Locate the cell with the specified text and output its [x, y] center coordinate. 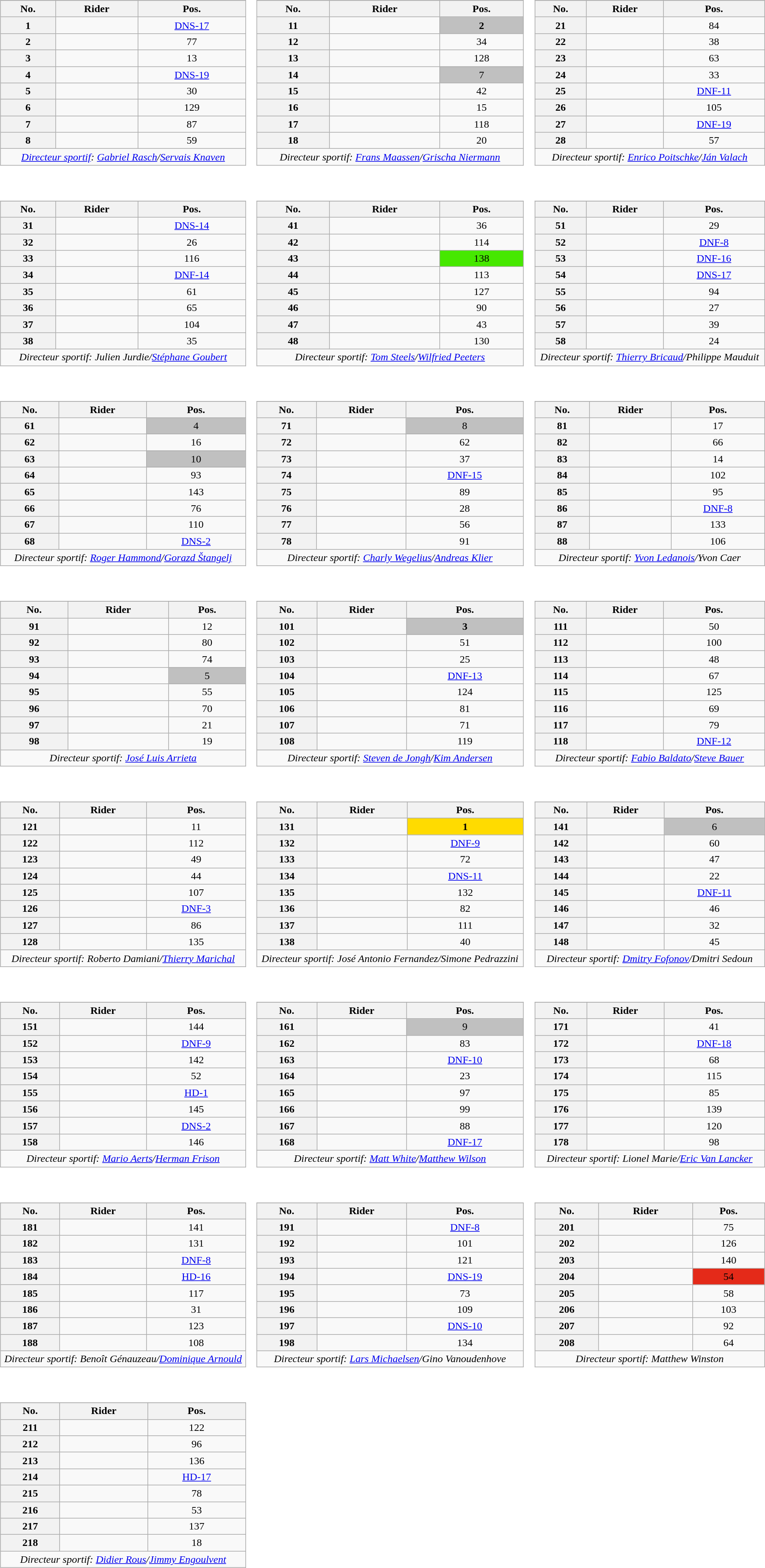
10 [196, 459]
DNF-17 [465, 1142]
49 [196, 859]
187 [30, 1326]
191 [287, 1227]
157 [30, 1125]
DNF-12 [714, 741]
59 [192, 141]
182 [30, 1244]
139 [714, 1109]
109 [465, 1309]
DNS-10 [465, 1326]
156 [30, 1109]
60 [714, 843]
186 [30, 1309]
No. Rider Pos. 71 8 72 62 73 37 74 DNF-15 75 89 76 28 77 56 78 91 Directeur sportif: Charly Wegelius/Andreas Klier [394, 478]
203 [567, 1260]
HD-16 [196, 1276]
217 [30, 1526]
177 [561, 1125]
192 [287, 1244]
167 [287, 1125]
No. Rider Pos. 101 3 102 51 103 25 104 DNF-13 105 124 106 81 107 71 108 119 Directeur sportif: Steven de Jongh/Kim Andersen [394, 678]
69 [714, 709]
129 [192, 108]
DNF-10 [465, 1060]
Directeur sportif: Yvon Ledanois/Yvon Caer [650, 558]
196 [287, 1309]
154 [30, 1076]
HD-17 [196, 1477]
20 [482, 141]
Directeur sportif: Mario Aerts/Herman Frison [123, 1158]
147 [561, 925]
178 [561, 1142]
152 [30, 1043]
155 [30, 1093]
173 [561, 1060]
Directeur sportif: José Luis Arrieta [123, 758]
Directeur sportif: Roger Hammond/Gorazd Štangelj [123, 558]
DNF-15 [464, 475]
9 [465, 1027]
158 [30, 1142]
Directeur sportif: Thierry Bricaud/Philippe Mauduit [650, 357]
Directeur sportif: Benoît Génauzeau/Dominique Arnould [123, 1359]
208 [567, 1342]
165 [287, 1093]
161 [287, 1027]
181 [30, 1227]
Directeur sportif: Charly Wegelius/Andreas Klier [390, 558]
172 [561, 1043]
Directeur sportif: Enrico Poitschke/Ján Valach [650, 157]
Directeur sportif: Gabriel Rasch/Servais Knaven [123, 157]
164 [287, 1076]
151 [30, 1027]
DNF-3 [196, 909]
Directeur sportif: Matthew Winston [650, 1359]
No. Rider Pos. 191 DNF-8 192 101 193 121 194 DNS-19 195 73 196 109 197 DNS-10 198 134 Directeur sportif: Lars Michaelsen/Gino Vanoudenhove [394, 1279]
216 [30, 1510]
Directeur sportif: Lionel Marie/Eric Van Lancker [650, 1158]
Directeur sportif: José Antonio Fernandez/Simone Pedrazzini [390, 958]
195 [287, 1293]
119 [465, 741]
205 [567, 1293]
29 [714, 225]
204 [567, 1276]
162 [287, 1043]
185 [30, 1293]
176 [561, 1109]
DNF-13 [465, 676]
DNF-19 [714, 124]
79 [714, 725]
168 [287, 1142]
197 [287, 1326]
214 [30, 1477]
110 [196, 525]
198 [287, 1342]
No. Rider Pos. 41 36 42 114 43 138 44 113 45 127 46 90 47 43 48 130 Directeur sportif: Tom Steels/Wilfried Peeters [394, 277]
39 [714, 324]
184 [30, 1276]
19 [207, 741]
202 [567, 1244]
212 [30, 1444]
Directeur sportif: Tom Steels/Wilfried Peeters [390, 357]
No. Rider Pos. 131 1 132 DNF-9 133 72 134 DNS-11 135 132 136 82 137 111 138 40 Directeur sportif: José Antonio Fernandez/Simone Pedrazzini [394, 878]
DNF-14 [192, 275]
153 [30, 1060]
130 [482, 341]
213 [30, 1460]
99 [465, 1109]
194 [287, 1276]
HD-1 [196, 1093]
DNS-14 [192, 225]
Directeur sportif: Roberto Damiani/Thierry Marichal [123, 958]
89 [464, 492]
80 [207, 643]
163 [287, 1060]
Directeur sportif: Didier Rous/Jimmy Engoulvent [123, 1559]
30 [192, 91]
Directeur sportif: Matt White/Matthew Wilson [390, 1158]
40 [465, 942]
166 [287, 1109]
DNF-18 [714, 1043]
100 [714, 643]
50 [714, 626]
No. Rider Pos. 161 9 162 83 163 DNF-10 164 23 165 97 166 99 167 88 168 DNF-17 Directeur sportif: Matt White/Matthew Wilson [394, 1079]
Directeur sportif: Lars Michaelsen/Gino Vanoudenhove [390, 1359]
DNS-11 [465, 876]
218 [30, 1543]
193 [287, 1260]
70 [207, 709]
175 [561, 1093]
148 [561, 942]
207 [567, 1326]
171 [561, 1027]
90 [482, 308]
Directeur sportif: Frans Maassen/Grischa Niermann [390, 157]
174 [561, 1076]
183 [30, 1260]
Directeur sportif: Dmitry Fofonov/Dmitri Sedoun [650, 958]
188 [30, 1342]
201 [567, 1227]
140 [729, 1260]
Directeur sportif: Fabio Baldato/Steve Bauer [650, 758]
Directeur sportif: Steven de Jongh/Kim Andersen [390, 758]
120 [714, 1125]
DNF-16 [714, 259]
206 [567, 1309]
Directeur sportif: Julien Jurdie/Stéphane Goubert [123, 357]
211 [30, 1427]
215 [30, 1493]
